Identify which cell holds the provided text, then report its (X, Y) central coordinate. 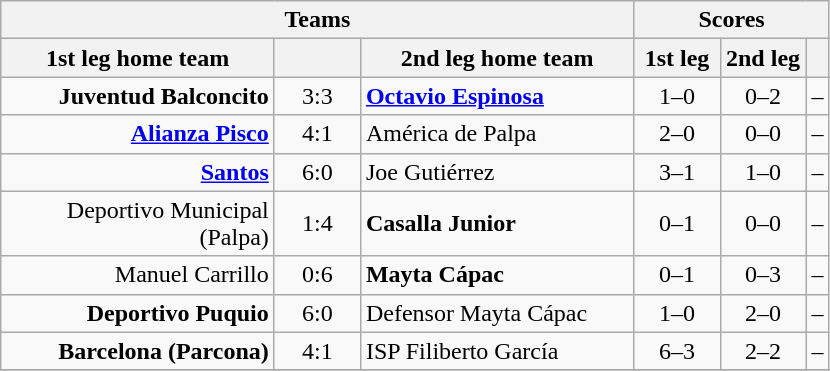
Casalla Junior (497, 224)
ISP Filiberto García (497, 351)
1:4 (317, 224)
6–3 (677, 351)
Scores (732, 20)
3–1 (677, 172)
Joe Gutiérrez (497, 172)
Santos (138, 172)
Deportivo Municipal (Palpa) (138, 224)
Juventud Balconcito (138, 96)
Deportivo Puquio (138, 313)
2nd leg (763, 58)
América de Palpa (497, 134)
3:3 (317, 96)
Defensor Mayta Cápac (497, 313)
Alianza Pisco (138, 134)
1st leg (677, 58)
Barcelona (Parcona) (138, 351)
0–3 (763, 275)
0:6 (317, 275)
Mayta Cápac (497, 275)
Octavio Espinosa (497, 96)
0–2 (763, 96)
1st leg home team (138, 58)
2nd leg home team (497, 58)
2–2 (763, 351)
Teams (318, 20)
Manuel Carrillo (138, 275)
